Locate the cell with the specified text and output its (X, Y) center coordinate. 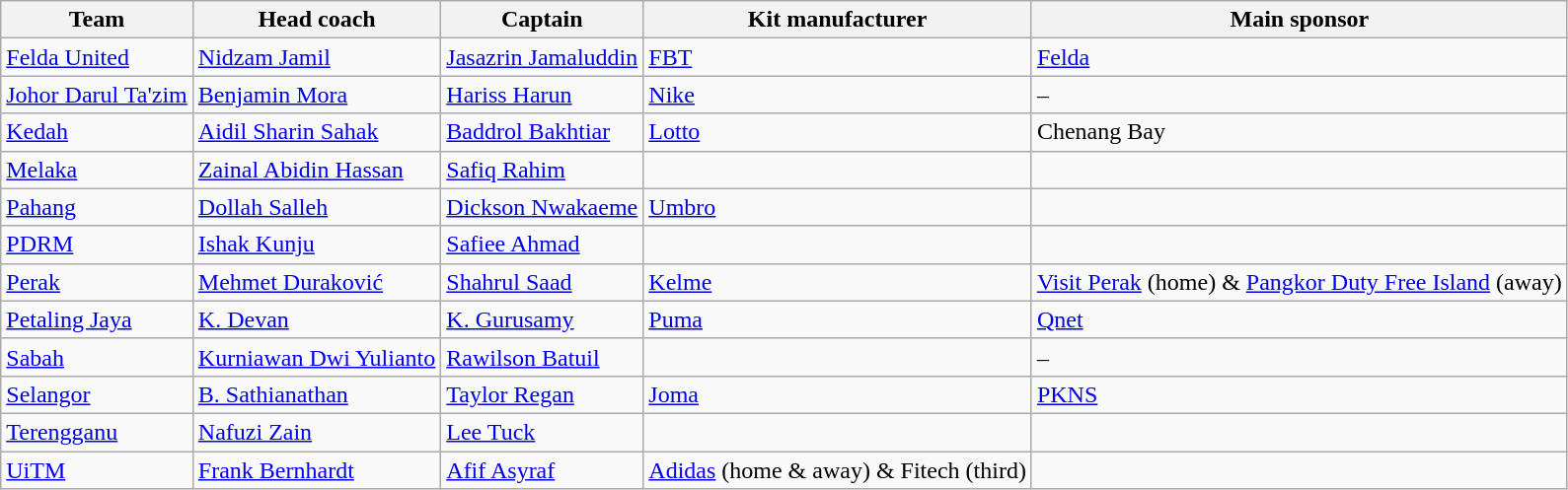
Pahang (97, 207)
Chenang Bay (1299, 132)
Perak (97, 282)
Aidil Sharin Sahak (316, 132)
Hariss Harun (543, 95)
Head coach (316, 20)
Lotto (838, 132)
Petaling Jaya (97, 319)
Dollah Salleh (316, 207)
Kelme (838, 282)
Dickson Nwakaeme (543, 207)
Kedah (97, 132)
FBT (838, 57)
Felda United (97, 57)
Sabah (97, 357)
Umbro (838, 207)
Rawilson Batuil (543, 357)
Lee Tuck (543, 432)
UiTM (97, 470)
Captain (543, 20)
Johor Darul Ta'zim (97, 95)
Visit Perak (home) & Pangkor Duty Free Island (away) (1299, 282)
Melaka (97, 170)
K. Gurusamy (543, 319)
Taylor Regan (543, 394)
Nafuzi Zain (316, 432)
Frank Bernhardt (316, 470)
Adidas (home & away) & Fitech (third) (838, 470)
Terengganu (97, 432)
Safiq Rahim (543, 170)
Safiee Ahmad (543, 245)
PDRM (97, 245)
Kurniawan Dwi Yulianto (316, 357)
Benjamin Mora (316, 95)
Zainal Abidin Hassan (316, 170)
Qnet (1299, 319)
Mehmet Duraković (316, 282)
Team (97, 20)
B. Sathianathan (316, 394)
Puma (838, 319)
Jasazrin Jamaluddin (543, 57)
K. Devan (316, 319)
Main sponsor (1299, 20)
Nidzam Jamil (316, 57)
Shahrul Saad (543, 282)
PKNS (1299, 394)
Joma (838, 394)
Nike (838, 95)
Ishak Kunju (316, 245)
Selangor (97, 394)
Kit manufacturer (838, 20)
Afif Asyraf (543, 470)
Baddrol Bakhtiar (543, 132)
Felda (1299, 57)
